From the cell containing the given text, extract its center point as (X, Y) coordinate. 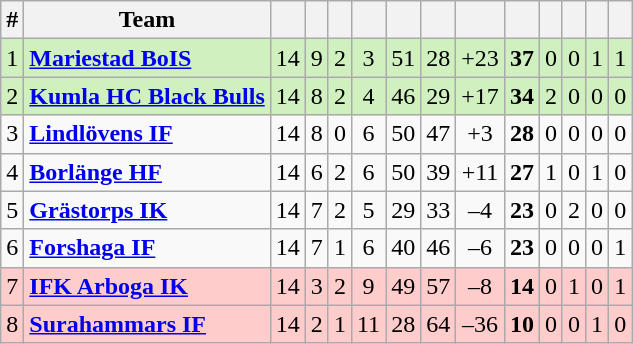
Team (147, 20)
Mariestad BoIS (147, 58)
+3 (480, 134)
IFK Arboga IK (147, 286)
Forshaga IF (147, 248)
# (12, 20)
Surahammars IF (147, 324)
+23 (480, 58)
57 (438, 286)
Lindlövens IF (147, 134)
–6 (480, 248)
39 (438, 172)
37 (522, 58)
–8 (480, 286)
Grästorps IK (147, 210)
40 (404, 248)
27 (522, 172)
10 (522, 324)
+11 (480, 172)
33 (438, 210)
+17 (480, 96)
51 (404, 58)
64 (438, 324)
–36 (480, 324)
34 (522, 96)
Kumla HC Black Bulls (147, 96)
49 (404, 286)
47 (438, 134)
–4 (480, 210)
Borlänge HF (147, 172)
11 (368, 324)
